Search for the cell housing the specified text and yield its (x, y) center coordinate. 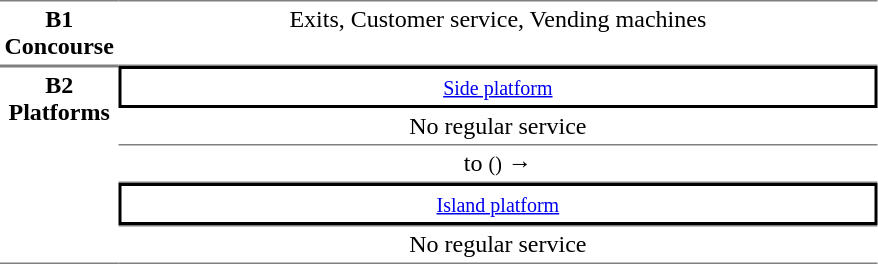
Exits, Customer service, Vending machines (498, 33)
B2Platforms (59, 165)
Island platform (498, 204)
to () → (498, 165)
Side platform (498, 87)
B1Concourse (59, 33)
